Search for the cell housing the specified text and yield its (X, Y) center coordinate. 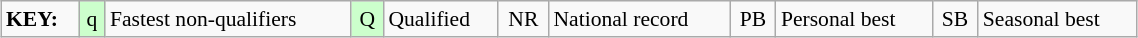
Seasonal best (1058, 19)
PB (753, 19)
Q (367, 19)
National record (639, 19)
q (92, 19)
Personal best (854, 19)
KEY: (40, 19)
SB (955, 19)
Fastest non-qualifiers (228, 19)
NR (523, 19)
Qualified (440, 19)
